Provide the (x, y) coordinate of the cell's center where the given text is located.  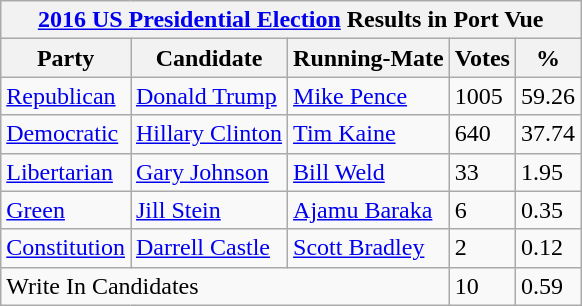
37.74 (548, 134)
Write In Candidates (226, 286)
% (548, 58)
1005 (482, 96)
Scott Bradley (369, 248)
1.95 (548, 172)
Votes (482, 58)
Darrell Castle (208, 248)
Ajamu Baraka (369, 210)
Constitution (66, 248)
Candidate (208, 58)
640 (482, 134)
33 (482, 172)
0.59 (548, 286)
Donald Trump (208, 96)
Gary Johnson (208, 172)
59.26 (548, 96)
0.12 (548, 248)
Running-Mate (369, 58)
6 (482, 210)
2016 US Presidential Election Results in Port Vue (291, 20)
0.35 (548, 210)
Hillary Clinton (208, 134)
Democratic (66, 134)
Jill Stein (208, 210)
Bill Weld (369, 172)
Tim Kaine (369, 134)
10 (482, 286)
Mike Pence (369, 96)
2 (482, 248)
Green (66, 210)
Libertarian (66, 172)
Party (66, 58)
Republican (66, 96)
